From the cell containing the given text, extract its center point as (x, y) coordinate. 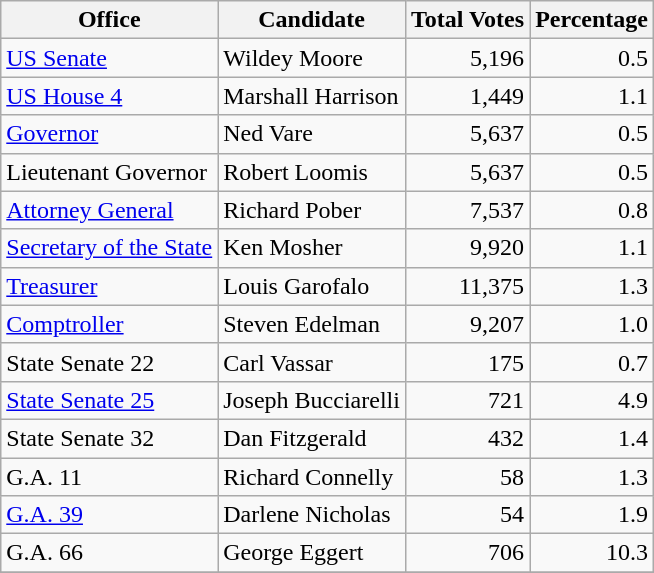
Lieutenant Governor (110, 172)
432 (467, 438)
Candidate (312, 20)
5,196 (467, 58)
State Senate 22 (110, 362)
1.9 (592, 515)
1,449 (467, 96)
G.A. 39 (110, 515)
George Eggert (312, 553)
0.8 (592, 210)
11,375 (467, 286)
7,537 (467, 210)
58 (467, 477)
Percentage (592, 20)
Darlene Nicholas (312, 515)
Wildey Moore (312, 58)
1.4 (592, 438)
9,920 (467, 248)
10.3 (592, 553)
US House 4 (110, 96)
Steven Edelman (312, 324)
1.0 (592, 324)
175 (467, 362)
Attorney General (110, 210)
Robert Loomis (312, 172)
706 (467, 553)
Governor (110, 134)
Joseph Bucciarelli (312, 400)
721 (467, 400)
State Senate 25 (110, 400)
Louis Garofalo (312, 286)
Carl Vassar (312, 362)
Marshall Harrison (312, 96)
Ned Vare (312, 134)
54 (467, 515)
Treasurer (110, 286)
9,207 (467, 324)
Richard Pober (312, 210)
Dan Fitzgerald (312, 438)
US Senate (110, 58)
4.9 (592, 400)
Comptroller (110, 324)
Richard Connelly (312, 477)
0.7 (592, 362)
G.A. 11 (110, 477)
Office (110, 20)
State Senate 32 (110, 438)
Ken Mosher (312, 248)
Secretary of the State (110, 248)
Total Votes (467, 20)
G.A. 66 (110, 553)
